Pinpoint the cell where the given text exists, returning its [X, Y] midpoint coordinate. 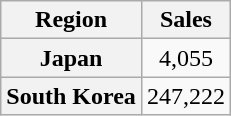
South Korea [72, 96]
4,055 [186, 58]
247,222 [186, 96]
Sales [186, 20]
Japan [72, 58]
Region [72, 20]
